Return [x, y] of the center of cell containing provided text 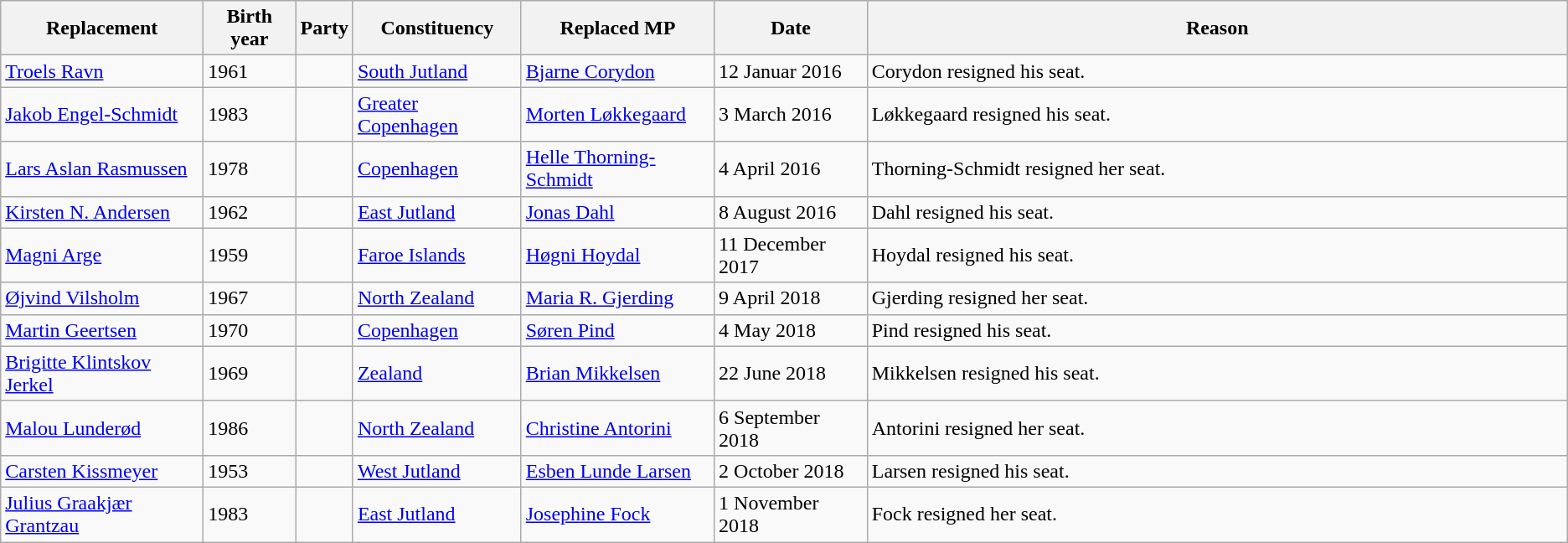
Carsten Kissmeyer [102, 471]
2 October 2018 [791, 471]
Morten Løkkegaard [617, 114]
1986 [250, 427]
1962 [250, 212]
Fock resigned her seat. [1217, 515]
Date [791, 28]
Constituency [437, 28]
Høgni Hoydal [617, 255]
Dahl resigned his seat. [1217, 212]
Hoydal resigned his seat. [1217, 255]
Brian Mikkelsen [617, 374]
1970 [250, 330]
1959 [250, 255]
1953 [250, 471]
Løkkegaard resigned his seat. [1217, 114]
Greater Copenhagen [437, 114]
Øjvind Vilsholm [102, 298]
Reason [1217, 28]
Birth year [250, 28]
Gjerding resigned her seat. [1217, 298]
4 April 2016 [791, 169]
Party [324, 28]
Esben Lunde Larsen [617, 471]
9 April 2018 [791, 298]
4 May 2018 [791, 330]
Søren Pind [617, 330]
Julius Graakjær Grantzau [102, 515]
Replacement [102, 28]
1961 [250, 71]
3 March 2016 [791, 114]
Martin Geertsen [102, 330]
Zealand [437, 374]
Pind resigned his seat. [1217, 330]
Thorning-Schmidt resigned her seat. [1217, 169]
Magni Arge [102, 255]
Antorini resigned her seat. [1217, 427]
11 December 2017 [791, 255]
8 August 2016 [791, 212]
1969 [250, 374]
Replaced MP [617, 28]
Malou Lunderød [102, 427]
Mikkelsen resigned his seat. [1217, 374]
1967 [250, 298]
22 June 2018 [791, 374]
12 Januar 2016 [791, 71]
Lars Aslan Rasmussen [102, 169]
Jakob Engel-Schmidt [102, 114]
South Jutland [437, 71]
Larsen resigned his seat. [1217, 471]
Corydon resigned his seat. [1217, 71]
Maria R. Gjerding [617, 298]
West Jutland [437, 471]
Faroe Islands [437, 255]
Bjarne Corydon [617, 71]
1 November 2018 [791, 515]
Josephine Fock [617, 515]
Helle Thorning-Schmidt [617, 169]
6 September 2018 [791, 427]
Brigitte Klintskov Jerkel [102, 374]
Jonas Dahl [617, 212]
Troels Ravn [102, 71]
Kirsten N. Andersen [102, 212]
1978 [250, 169]
Christine Antorini [617, 427]
